Output the (x, y) coordinate of the center of the cell containing the given text.  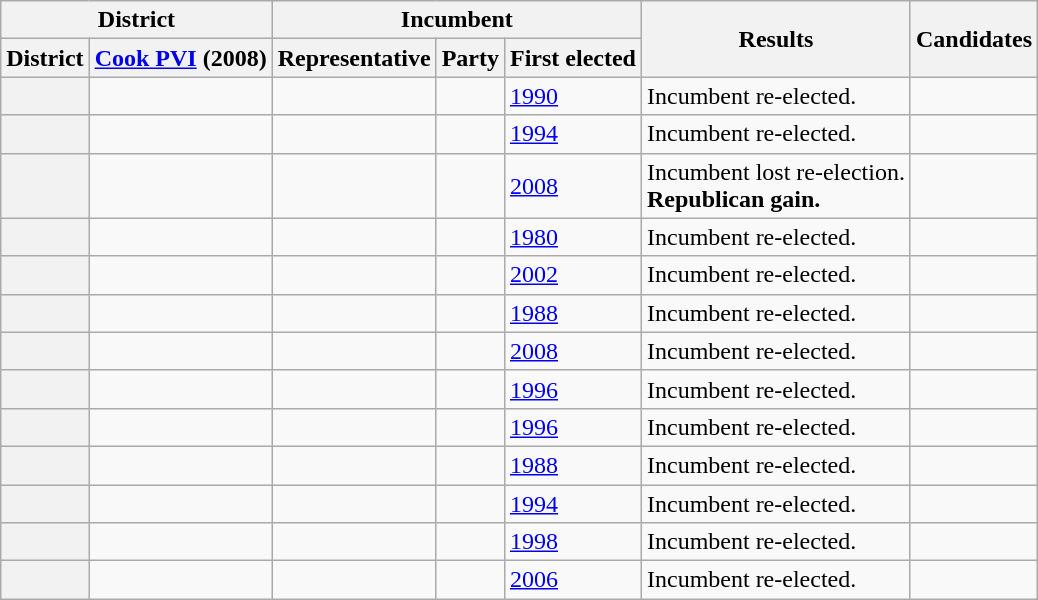
Candidates (974, 39)
1998 (572, 542)
Party (470, 58)
Cook PVI (2008) (180, 58)
First elected (572, 58)
2002 (572, 275)
Representative (354, 58)
1990 (572, 96)
Incumbent lost re-election.Republican gain. (776, 186)
2006 (572, 580)
1980 (572, 237)
Results (776, 39)
Incumbent (456, 20)
